For the text-containing cell, return its midpoint in [X, Y] coordinate format. 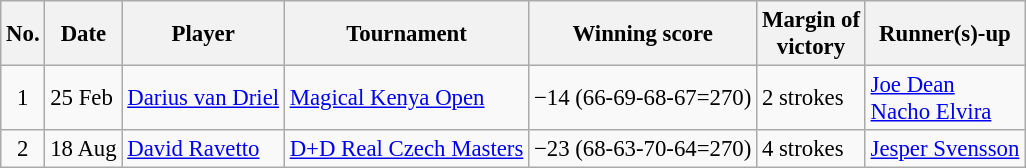
2 strokes [812, 98]
1 [23, 98]
D+D Real Czech Masters [406, 149]
David Ravetto [203, 149]
−23 (68-63-70-64=270) [643, 149]
Player [203, 34]
Winning score [643, 34]
Tournament [406, 34]
25 Feb [84, 98]
2 [23, 149]
Magical Kenya Open [406, 98]
Darius van Driel [203, 98]
−14 (66-69-68-67=270) [643, 98]
Joe Dean Nacho Elvira [944, 98]
Date [84, 34]
Runner(s)-up [944, 34]
Margin ofvictory [812, 34]
Jesper Svensson [944, 149]
4 strokes [812, 149]
No. [23, 34]
18 Aug [84, 149]
